Find where the given text appears and provide that cell's center as [X, Y] coordinate. 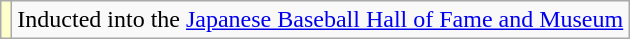
Inducted into the Japanese Baseball Hall of Fame and Museum [320, 20]
